Find where the given text appears and provide that cell's center as (x, y) coordinate. 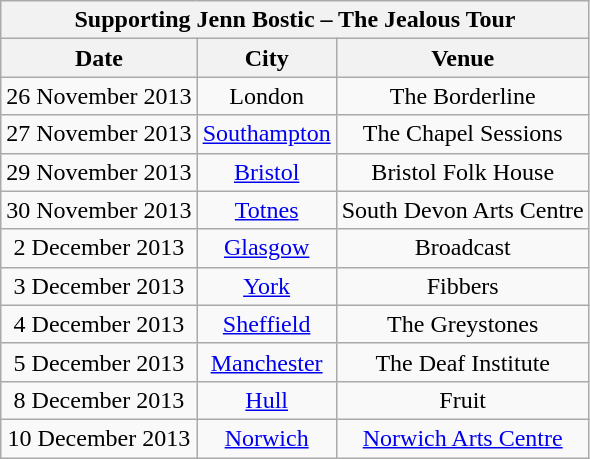
City (266, 58)
Totnes (266, 210)
Norwich Arts Centre (462, 438)
27 November 2013 (99, 134)
Fruit (462, 400)
Fibbers (462, 286)
8 December 2013 (99, 400)
Southampton (266, 134)
30 November 2013 (99, 210)
2 December 2013 (99, 248)
10 December 2013 (99, 438)
York (266, 286)
London (266, 96)
Date (99, 58)
5 December 2013 (99, 362)
The Deaf Institute (462, 362)
Venue (462, 58)
Bristol Folk House (462, 172)
The Greystones (462, 324)
Bristol (266, 172)
Hull (266, 400)
The Chapel Sessions (462, 134)
26 November 2013 (99, 96)
4 December 2013 (99, 324)
Sheffield (266, 324)
29 November 2013 (99, 172)
Glasgow (266, 248)
Manchester (266, 362)
The Borderline (462, 96)
Broadcast (462, 248)
Supporting Jenn Bostic – The Jealous Tour (295, 20)
3 December 2013 (99, 286)
South Devon Arts Centre (462, 210)
Norwich (266, 438)
